Return (x, y) of the center of cell containing provided text 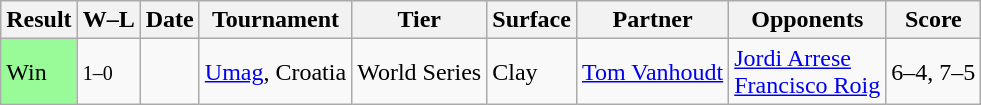
Date (170, 20)
Tom Vanhoudt (652, 72)
Tier (420, 20)
Umag, Croatia (275, 72)
Partner (652, 20)
1–0 (108, 72)
6–4, 7–5 (934, 72)
Opponents (808, 20)
Result (39, 20)
W–L (108, 20)
Clay (532, 72)
Tournament (275, 20)
World Series (420, 72)
Win (39, 72)
Score (934, 20)
Surface (532, 20)
Jordi Arrese Francisco Roig (808, 72)
